Determine the [X, Y] coordinate at the center of the cell enclosing the given text.  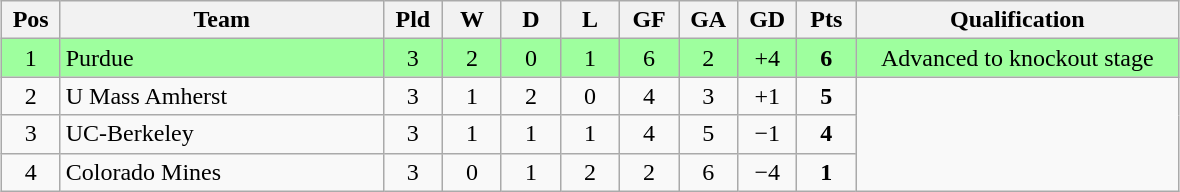
U Mass Amherst [222, 96]
Pld [412, 20]
GF [650, 20]
−1 [768, 134]
Pts [826, 20]
Colorado Mines [222, 172]
L [590, 20]
−4 [768, 172]
D [530, 20]
UC-Berkeley [222, 134]
W [472, 20]
Pos [30, 20]
+4 [768, 58]
Purdue [222, 58]
Advanced to knockout stage [1018, 58]
Qualification [1018, 20]
GD [768, 20]
+1 [768, 96]
Team [222, 20]
GA [708, 20]
